Scan for the cell matching the given text and deliver its (X, Y) coordinate at center. 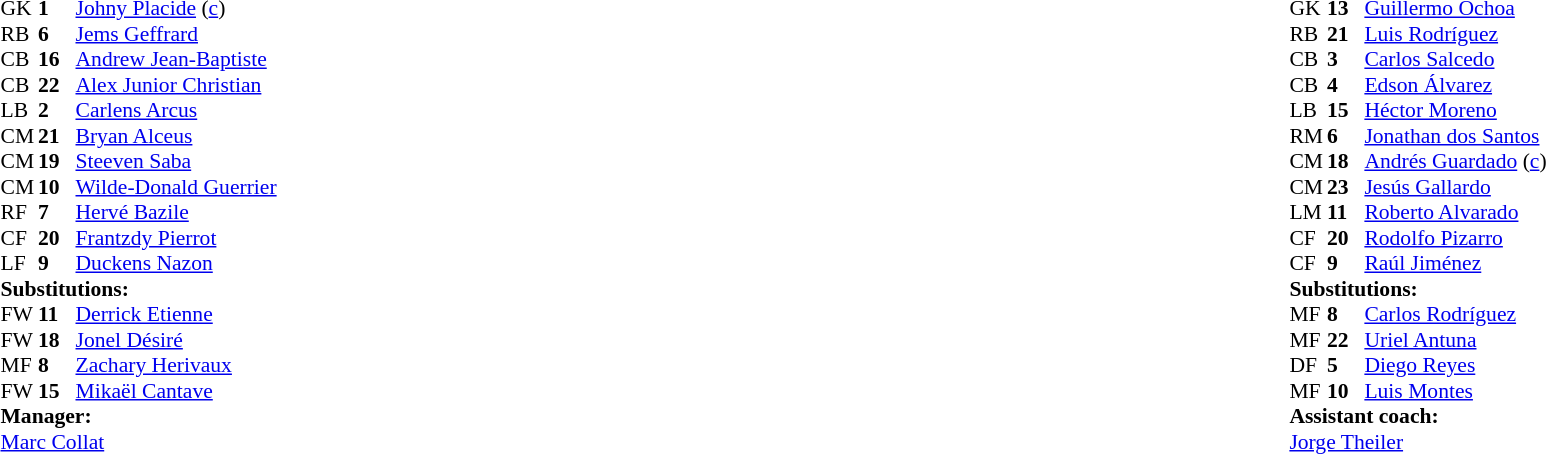
LM (1308, 213)
Derrick Etienne (176, 315)
Andrés Guardado (c) (1455, 161)
Carlens Arcus (176, 111)
5 (1346, 365)
RF (19, 213)
Hervé Bazile (176, 213)
16 (57, 59)
Roberto Alvarado (1455, 213)
Uriel Antuna (1455, 340)
Wilde-Donald Guerrier (176, 187)
2 (57, 111)
Zachary Herivaux (176, 365)
Edson Álvarez (1455, 85)
LF (19, 263)
Jesús Gallardo (1455, 187)
Jonathan dos Santos (1455, 136)
4 (1346, 85)
Assistant coach: (1418, 417)
23 (1346, 187)
Steeven Saba (176, 161)
7 (57, 213)
Carlos Salcedo (1455, 59)
Jems Geffrard (176, 34)
Mikaël Cantave (176, 391)
Héctor Moreno (1455, 111)
Andrew Jean-Baptiste (176, 59)
Jonel Désiré (176, 340)
Carlos Rodríguez (1455, 315)
Frantzdy Pierrot (176, 238)
Duckens Nazon (176, 263)
19 (57, 161)
RM (1308, 136)
Luis Rodríguez (1455, 34)
3 (1346, 59)
Bryan Alceus (176, 136)
Alex Junior Christian (176, 85)
Diego Reyes (1455, 365)
Manager: (138, 417)
Raúl Jiménez (1455, 263)
DF (1308, 365)
Luis Montes (1455, 391)
Rodolfo Pizarro (1455, 238)
